Pinpoint the cell where the given text exists, returning its [x, y] midpoint coordinate. 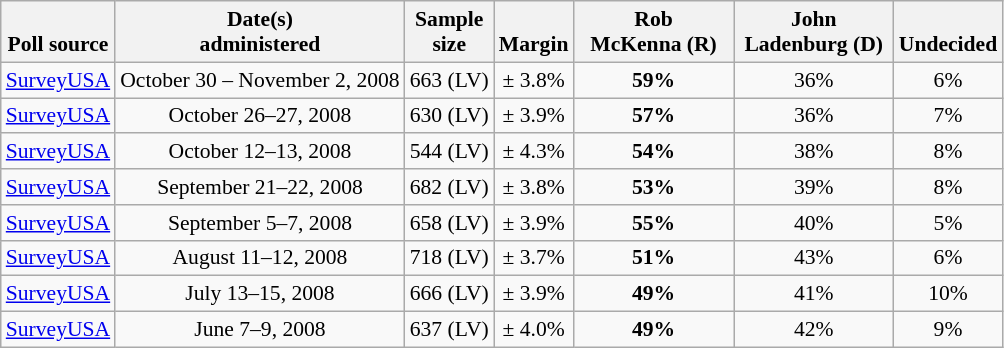
59% [653, 80]
Samplesize [450, 32]
Undecided [948, 32]
Margin [534, 32]
38% [814, 152]
September 5–7, 2008 [260, 223]
41% [814, 294]
9% [948, 330]
51% [653, 258]
682 (LV) [450, 187]
5% [948, 223]
± 4.3% [534, 152]
October 26–27, 2008 [260, 116]
53% [653, 187]
Date(s)administered [260, 32]
June 7–9, 2008 [260, 330]
43% [814, 258]
40% [814, 223]
10% [948, 294]
42% [814, 330]
JohnLadenburg (D) [814, 32]
July 13–15, 2008 [260, 294]
663 (LV) [450, 80]
October 12–13, 2008 [260, 152]
637 (LV) [450, 330]
September 21–22, 2008 [260, 187]
55% [653, 223]
54% [653, 152]
57% [653, 116]
± 3.7% [534, 258]
RobMcKenna (R) [653, 32]
658 (LV) [450, 223]
39% [814, 187]
666 (LV) [450, 294]
October 30 – November 2, 2008 [260, 80]
± 4.0% [534, 330]
August 11–12, 2008 [260, 258]
718 (LV) [450, 258]
544 (LV) [450, 152]
7% [948, 116]
630 (LV) [450, 116]
Poll source [58, 32]
